From the cell containing the given text, extract its center point as (x, y) coordinate. 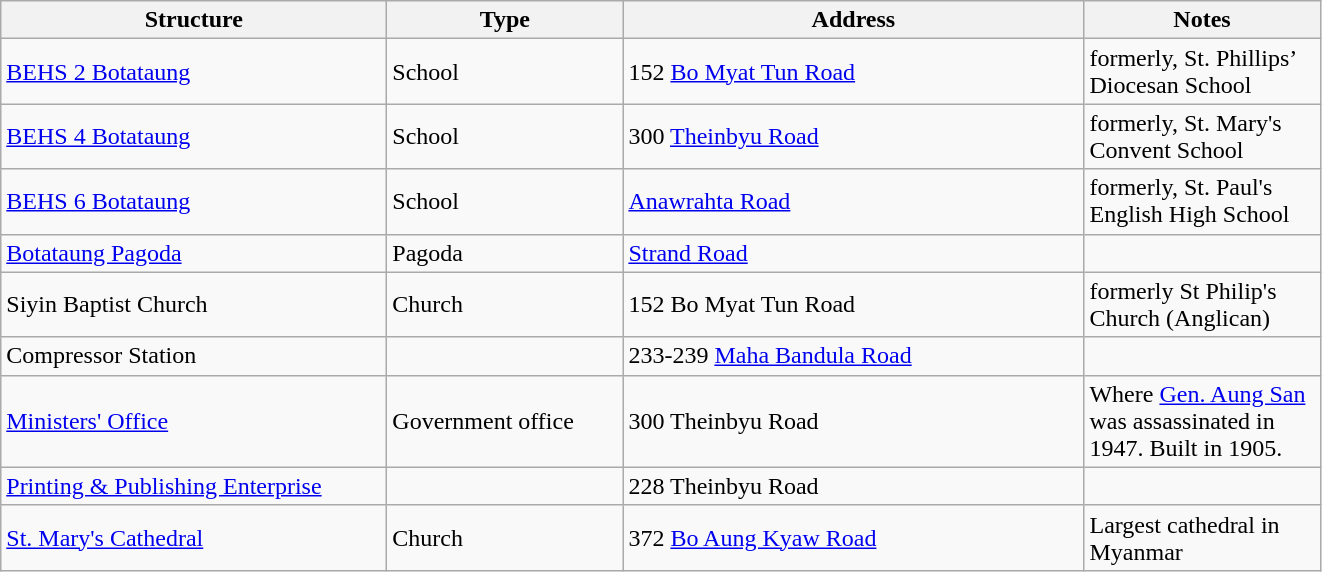
Compressor Station (194, 356)
Where Gen. Aung San was assassinated in 1947. Built in 1905. (1202, 421)
BEHS 2 Botataung (194, 72)
372 Bo Aung Kyaw Road (854, 538)
Pagoda (505, 253)
Botataung Pagoda (194, 253)
formerly, St. Phillips’ Diocesan School (1202, 72)
Address (854, 20)
St. Mary's Cathedral (194, 538)
Type (505, 20)
BEHS 4 Botataung (194, 136)
Ministers' Office (194, 421)
formerly, St. Paul's English High School (1202, 202)
Strand Road (854, 253)
Anawrahta Road (854, 202)
228 Theinbyu Road (854, 486)
Printing & Publishing Enterprise (194, 486)
Notes (1202, 20)
Siyin Baptist Church (194, 304)
formerly St Philip's Church (Anglican) (1202, 304)
formerly, St. Mary's Convent School (1202, 136)
Structure (194, 20)
Largest cathedral in Myanmar (1202, 538)
BEHS 6 Botataung (194, 202)
Government office (505, 421)
233-239 Maha Bandula Road (854, 356)
